Search for the cell housing the specified text and yield its (x, y) center coordinate. 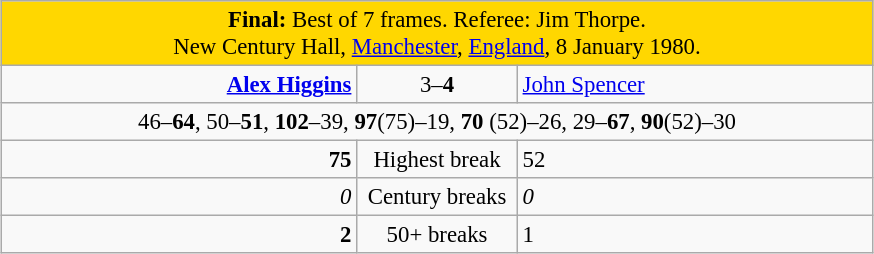
46–64, 50–51, 102–39, 97(75)–19, 70 (52)–26, 29–67, 90(52)–30 (437, 122)
75 (179, 160)
Alex Higgins (179, 85)
Century breaks (438, 197)
1 (695, 235)
Highest break (438, 160)
52 (695, 160)
3–4 (438, 85)
2 (179, 235)
50+ breaks (438, 235)
Final: Best of 7 frames. Referee: Jim Thorpe.New Century Hall, Manchester, England, 8 January 1980. (437, 34)
John Spencer (695, 85)
